Output the [X, Y] coordinate of the center of the cell containing the given text.  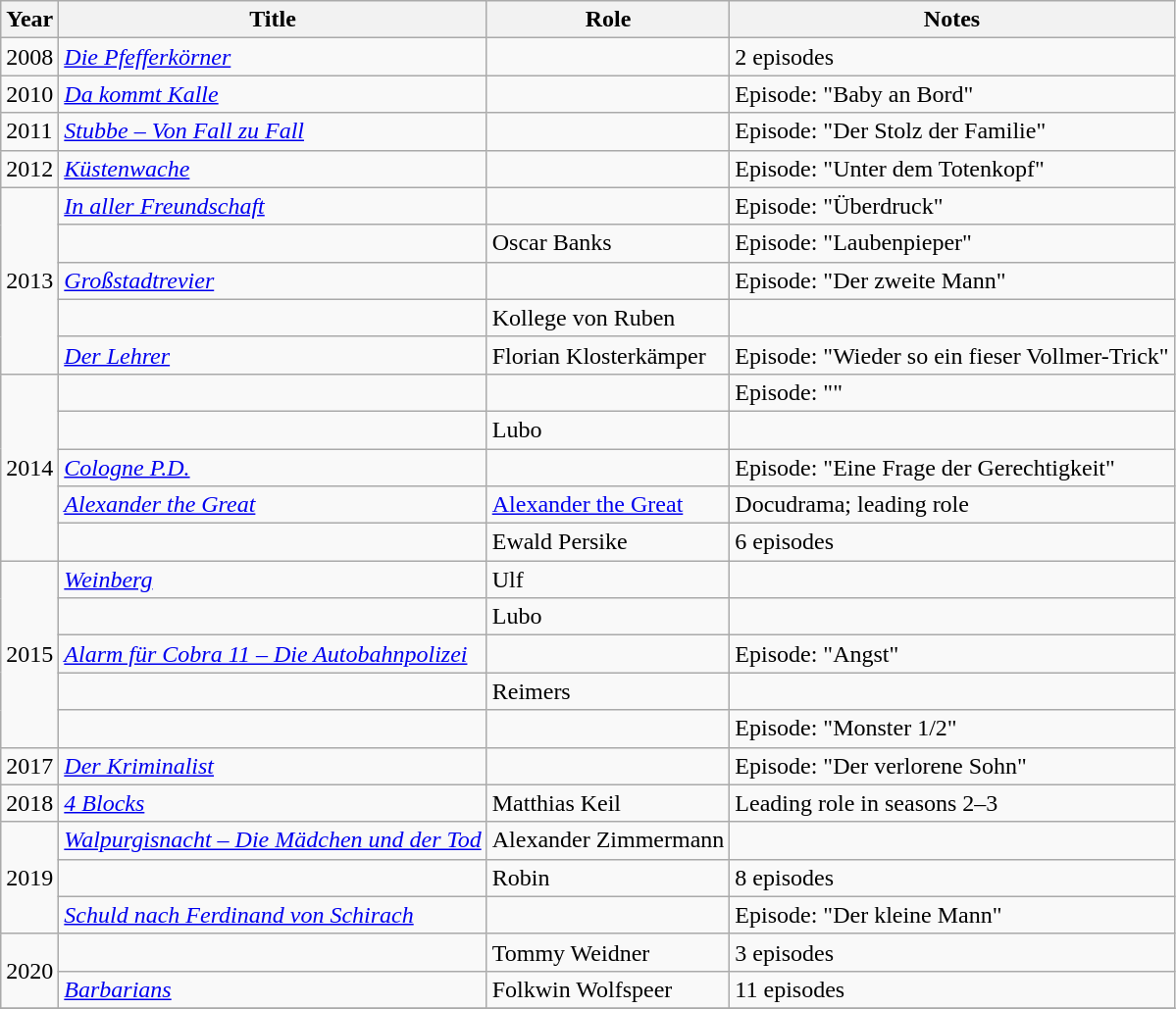
Tommy Weidner [608, 952]
Ulf [608, 580]
Matthias Keil [608, 803]
8 episodes [951, 878]
Notes [951, 20]
Role [608, 20]
2011 [29, 131]
Leading role in seasons 2–3 [951, 803]
Oscar Banks [608, 243]
2008 [29, 57]
11 episodes [951, 989]
Die Pfefferkörner [273, 57]
Florian Klosterkämper [608, 355]
2019 [29, 878]
Cologne P.D. [273, 468]
2013 [29, 280]
Episode: "Monster 1/2" [951, 729]
Year [29, 20]
2017 [29, 766]
2020 [29, 971]
Reimers [608, 691]
Alexander Zimmermann [608, 840]
Schuld nach Ferdinand von Schirach [273, 915]
Der Lehrer [273, 355]
Episode: "Der zweite Mann" [951, 280]
2012 [29, 169]
Stubbe – Von Fall zu Fall [273, 131]
Weinberg [273, 580]
Kollege von Ruben [608, 318]
Episode: "Laubenpieper" [951, 243]
2018 [29, 803]
2015 [29, 654]
Großstadtrevier [273, 280]
Küstenwache [273, 169]
Docudrama; leading role [951, 505]
Da kommt Kalle [273, 94]
In aller Freundschaft [273, 206]
3 episodes [951, 952]
Title [273, 20]
Episode: "Überdruck" [951, 206]
Episode: "Wieder so ein fieser Vollmer-Trick" [951, 355]
Episode: "Angst" [951, 654]
6 episodes [951, 542]
Episode: "Eine Frage der Gerechtigkeit" [951, 468]
Episode: "Baby an Bord" [951, 94]
Episode: "Der kleine Mann" [951, 915]
Episode: "" [951, 392]
4 Blocks [273, 803]
2014 [29, 467]
Der Kriminalist [273, 766]
Walpurgisnacht – Die Mädchen und der Tod [273, 840]
2 episodes [951, 57]
Barbarians [273, 989]
2010 [29, 94]
Ewald Persike [608, 542]
Episode: "Der verlorene Sohn" [951, 766]
Episode: "Unter dem Totenkopf" [951, 169]
Folkwin Wolfspeer [608, 989]
Episode: "Der Stolz der Familie" [951, 131]
Alarm für Cobra 11 – Die Autobahnpolizei [273, 654]
Robin [608, 878]
